Provide the [X, Y] coordinate of the cell's center where the given text is located.  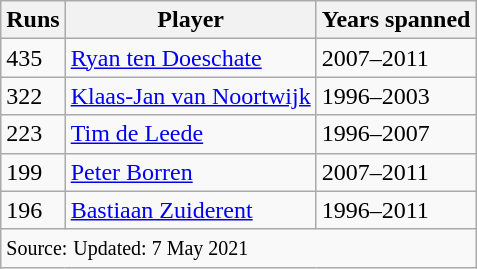
Ryan ten Doeschate [190, 58]
Source: Updated: 7 May 2021 [238, 248]
322 [33, 96]
Bastiaan Zuiderent [190, 210]
223 [33, 134]
Peter Borren [190, 172]
435 [33, 58]
1996–2003 [396, 96]
Years spanned [396, 20]
1996–2011 [396, 210]
199 [33, 172]
Runs [33, 20]
1996–2007 [396, 134]
196 [33, 210]
Klaas-Jan van Noortwijk [190, 96]
Tim de Leede [190, 134]
Player [190, 20]
